From the cell containing the given text, extract its center point as (X, Y) coordinate. 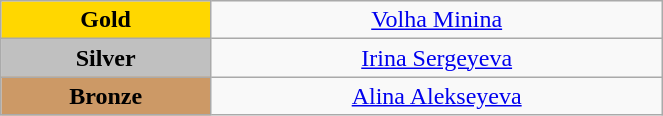
Bronze (106, 96)
Silver (106, 58)
Alina Alekseyeva (437, 96)
Gold (106, 20)
Volha Minina (437, 20)
Irina Sergeyeva (437, 58)
